Pinpoint the cell where the given text exists, returning its (X, Y) midpoint coordinate. 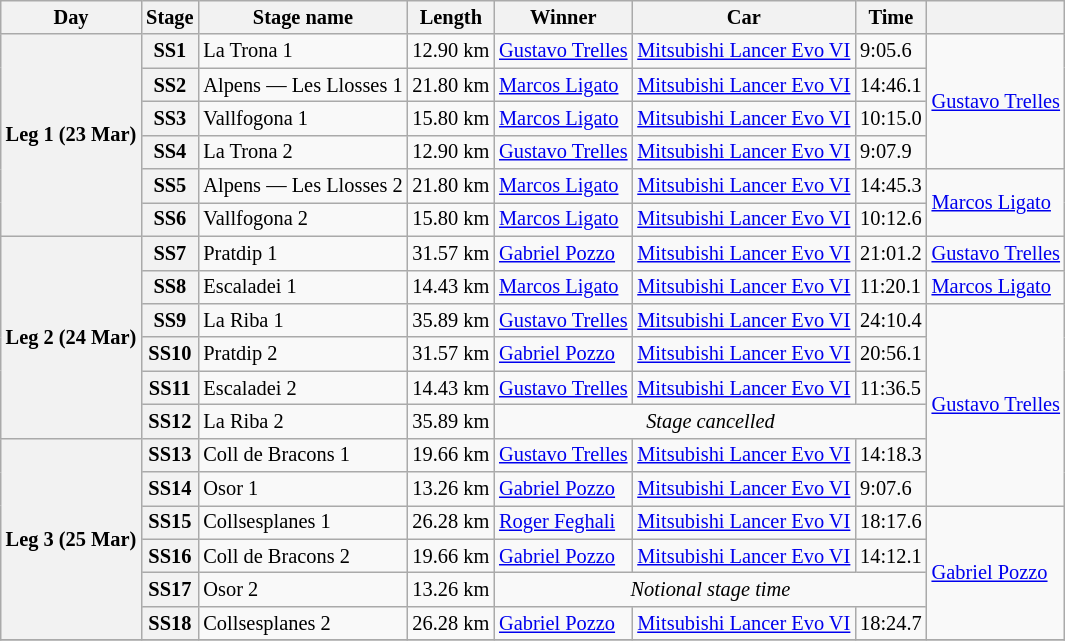
SS12 (170, 421)
Stage cancelled (710, 421)
9:07.6 (890, 489)
Osor 2 (302, 589)
La Riba 2 (302, 421)
Leg 2 (24 Mar) (71, 337)
SS7 (170, 253)
SS1 (170, 51)
SS4 (170, 152)
SS17 (170, 589)
Escaladei 1 (302, 287)
Stage name (302, 17)
Pratdip 2 (302, 354)
11:20.1 (890, 287)
10:12.6 (890, 219)
Escaladei 2 (302, 388)
18:24.7 (890, 623)
Day (71, 17)
Winner (563, 17)
SS16 (170, 556)
Vallfogona 1 (302, 118)
10:15.0 (890, 118)
La Trona 1 (302, 51)
14:12.1 (890, 556)
SS8 (170, 287)
SS6 (170, 219)
Time (890, 17)
SS10 (170, 354)
Collsesplanes 2 (302, 623)
SS3 (170, 118)
SS14 (170, 489)
18:17.6 (890, 522)
Leg 1 (23 Mar) (71, 135)
11:36.5 (890, 388)
Alpens — Les Llosses 1 (302, 85)
Roger Feghali (563, 522)
Vallfogona 2 (302, 219)
14:45.3 (890, 186)
Collsesplanes 1 (302, 522)
SS13 (170, 455)
Alpens — Les Llosses 2 (302, 186)
SS9 (170, 320)
SS11 (170, 388)
La Trona 2 (302, 152)
Length (450, 17)
14:18.3 (890, 455)
9:07.9 (890, 152)
Pratdip 1 (302, 253)
Coll de Bracons 2 (302, 556)
24:10.4 (890, 320)
Stage (170, 17)
SS2 (170, 85)
14:46.1 (890, 85)
SS15 (170, 522)
SS5 (170, 186)
Leg 3 (25 Mar) (71, 539)
9:05.6 (890, 51)
21:01.2 (890, 253)
Car (744, 17)
Notional stage time (710, 589)
20:56.1 (890, 354)
Coll de Bracons 1 (302, 455)
SS18 (170, 623)
Osor 1 (302, 489)
La Riba 1 (302, 320)
